Extract the (x, y) coordinate from the center of the cell holding the provided text.  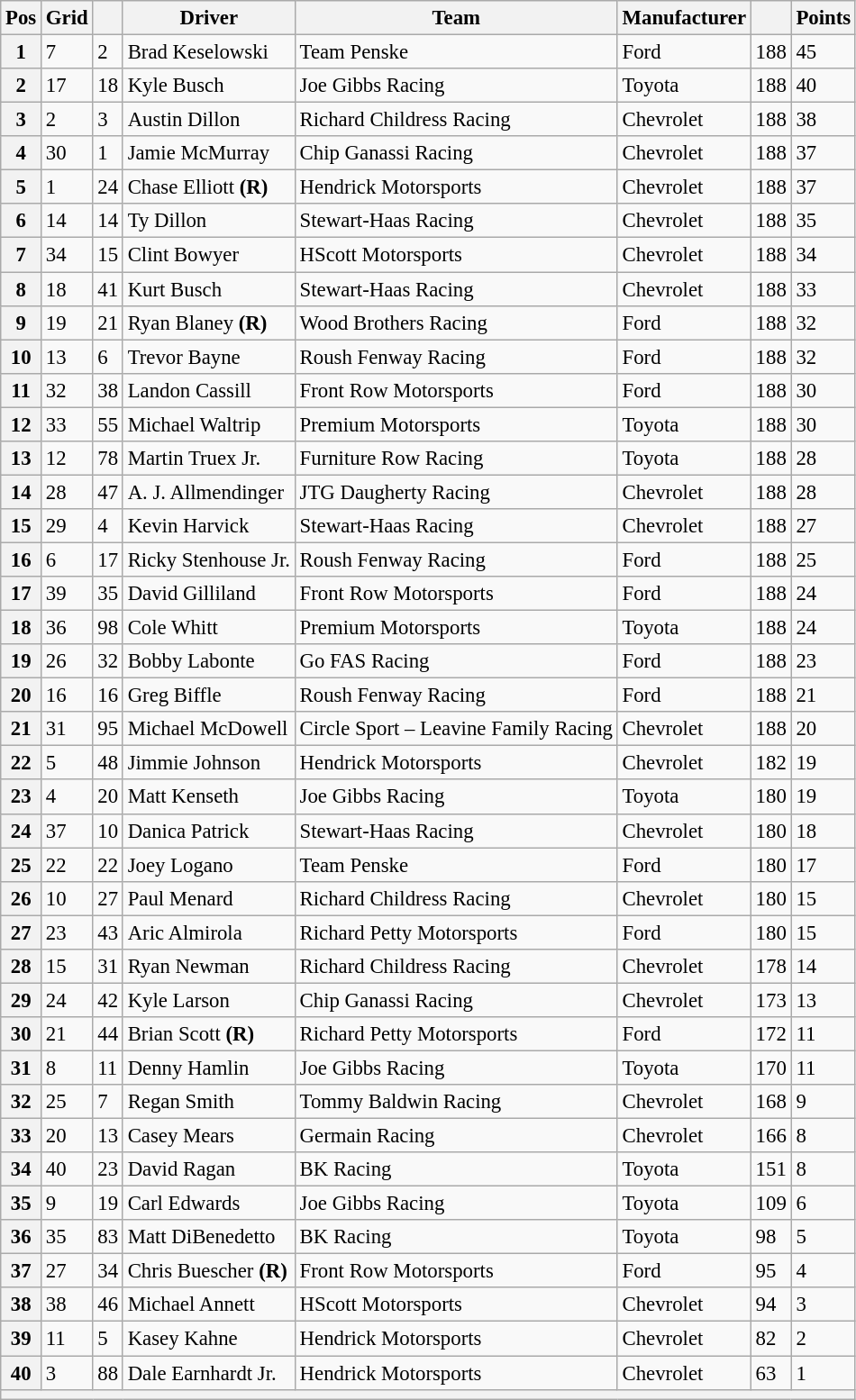
Points (824, 18)
Martin Truex Jr. (209, 459)
45 (824, 52)
Jimmie Johnson (209, 763)
Driver (209, 18)
Jamie McMurray (209, 153)
182 (771, 763)
44 (108, 1034)
Chris Buescher (R) (209, 1271)
David Ragan (209, 1169)
88 (108, 1373)
Team (456, 18)
166 (771, 1136)
Michael Annett (209, 1305)
151 (771, 1169)
Greg Biffle (209, 695)
178 (771, 967)
82 (771, 1339)
Manufacturer (684, 18)
Dale Earnhardt Jr. (209, 1373)
Pos (22, 18)
94 (771, 1305)
Danica Patrick (209, 831)
43 (108, 932)
Furniture Row Racing (456, 459)
Regan Smith (209, 1102)
A. J. Allmendinger (209, 492)
Kyle Larson (209, 1000)
Kasey Kahne (209, 1339)
Matt DiBenedetto (209, 1237)
48 (108, 763)
Austin Dillon (209, 120)
41 (108, 289)
Tommy Baldwin Racing (456, 1102)
172 (771, 1034)
Aric Almirola (209, 932)
173 (771, 1000)
Go FAS Racing (456, 661)
Kevin Harvick (209, 526)
Joey Logano (209, 865)
Ryan Blaney (R) (209, 323)
Kurt Busch (209, 289)
Michael Waltrip (209, 424)
Brian Scott (R) (209, 1034)
David Gilliland (209, 594)
Brad Keselowski (209, 52)
46 (108, 1305)
Ty Dillon (209, 221)
Matt Kenseth (209, 797)
Wood Brothers Racing (456, 323)
JTG Daugherty Racing (456, 492)
Grid (67, 18)
55 (108, 424)
Kyle Busch (209, 86)
Casey Mears (209, 1136)
Carl Edwards (209, 1204)
Paul Menard (209, 898)
Germain Racing (456, 1136)
Clint Bowyer (209, 255)
63 (771, 1373)
83 (108, 1237)
Ricky Stenhouse Jr. (209, 559)
Circle Sport – Leavine Family Racing (456, 729)
Landon Cassill (209, 390)
Ryan Newman (209, 967)
Cole Whitt (209, 628)
Trevor Bayne (209, 357)
170 (771, 1068)
42 (108, 1000)
78 (108, 459)
47 (108, 492)
Chase Elliott (R) (209, 187)
Denny Hamlin (209, 1068)
Michael McDowell (209, 729)
109 (771, 1204)
Bobby Labonte (209, 661)
168 (771, 1102)
